Provide the (x, y) coordinate of the cell's center where the given text is located.  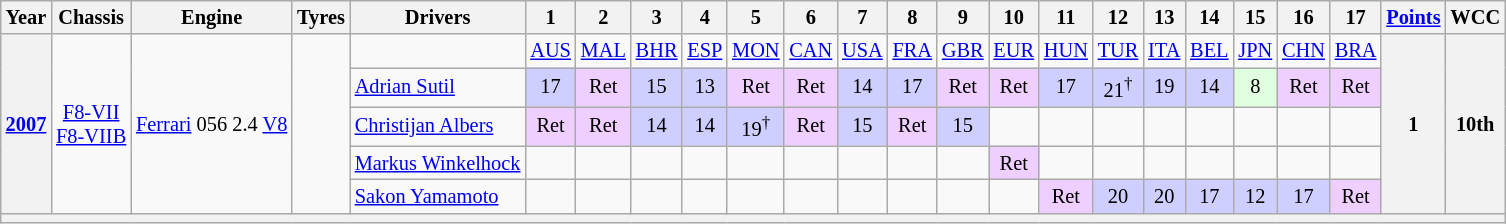
2 (604, 17)
AUS (550, 51)
Points (1413, 17)
ITA (1164, 51)
Sakon Yamamoto (438, 196)
Ferrari 056 2.4 V8 (212, 124)
5 (756, 17)
WCC (1475, 17)
ESP (704, 51)
Chassis (91, 17)
19 (1164, 88)
GBR (963, 51)
F8-VIIF8-VIIB (91, 124)
EUR (1014, 51)
USA (862, 51)
19† (756, 126)
10th (1475, 124)
BEL (1209, 51)
6 (810, 17)
2007 (26, 124)
MON (756, 51)
Engine (212, 17)
16 (1304, 17)
TUR (1118, 51)
Adrian Sutil (438, 88)
4 (704, 17)
11 (1066, 17)
Drivers (438, 17)
CAN (810, 51)
BRA (1356, 51)
Tyres (321, 17)
Year (26, 17)
CHN (1304, 51)
BHR (657, 51)
21† (1118, 88)
9 (963, 17)
JPN (1255, 51)
3 (657, 17)
FRA (912, 51)
10 (1014, 17)
7 (862, 17)
Markus Winkelhock (438, 163)
HUN (1066, 51)
MAL (604, 51)
Christijan Albers (438, 126)
